Output the [x, y] coordinate of the center of the cell containing the given text.  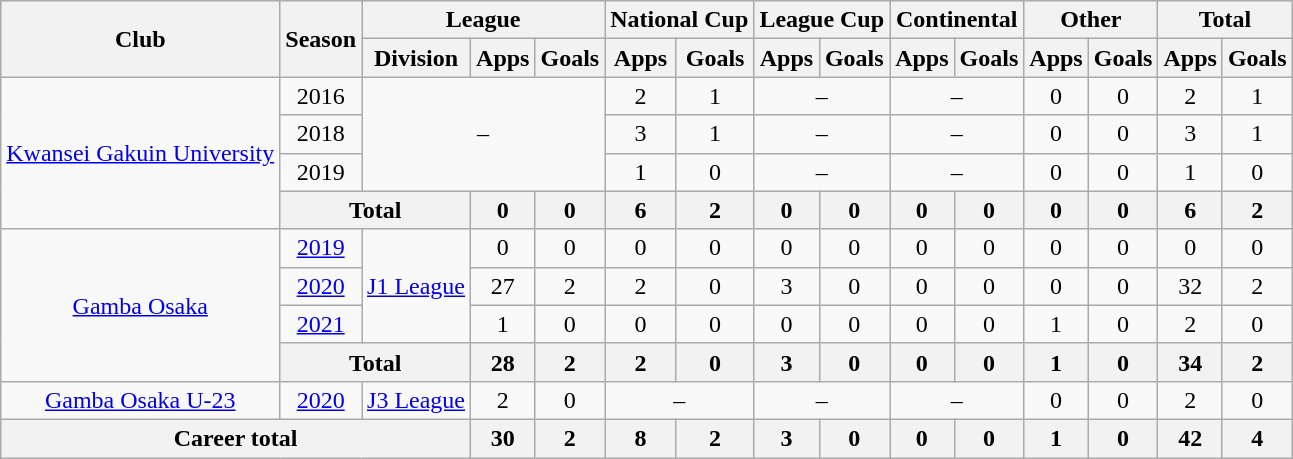
Continental [957, 20]
National Cup [680, 20]
J1 League [416, 286]
Season [321, 39]
2016 [321, 96]
30 [503, 438]
Other [1091, 20]
Club [140, 39]
Kwansei Gakuin University [140, 153]
J3 League [416, 400]
2018 [321, 134]
Gamba Osaka U-23 [140, 400]
28 [503, 362]
34 [1190, 362]
2021 [321, 324]
Career total [236, 438]
4 [1257, 438]
32 [1190, 286]
8 [641, 438]
Division [416, 58]
Gamba Osaka [140, 305]
27 [503, 286]
League [484, 20]
42 [1190, 438]
League Cup [822, 20]
